Return [X, Y] of the center of cell containing provided text 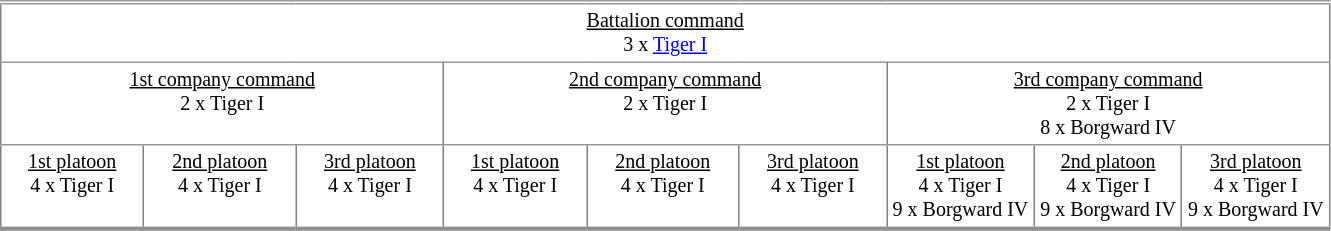
2nd company command2 x Tiger I [666, 103]
3rd company command2 x Tiger I8 x Borgward IV [1108, 103]
1st platoon4 x Tiger I9 x Borgward IV [961, 187]
1st company command2 x Tiger I [222, 103]
3rd platoon 4 x Tiger I9 x Borgward IV [1256, 187]
2nd platoon 4 x Tiger I9 x Borgward IV [1108, 187]
Battalion command 3 x Tiger I [666, 32]
